Provide the [x, y] coordinate of the cell's center where the given text is located.  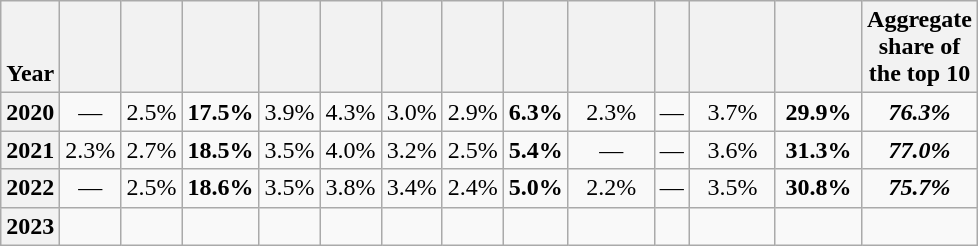
31.3% [818, 150]
30.8% [818, 188]
75.7% [920, 188]
6.3% [536, 112]
3.8% [350, 188]
3.6% [732, 150]
3.0% [412, 112]
2023 [30, 226]
4.3% [350, 112]
2.2% [611, 188]
Aggregateshare ofthe top 10 [920, 47]
2020 [30, 112]
17.5% [220, 112]
3.2% [412, 150]
29.9% [818, 112]
2022 [30, 188]
2.7% [152, 150]
5.4% [536, 150]
2021 [30, 150]
3.9% [290, 112]
2.9% [472, 112]
4.0% [350, 150]
76.3% [920, 112]
18.5% [220, 150]
2.4% [472, 188]
3.4% [412, 188]
Year [30, 47]
18.6% [220, 188]
77.0% [920, 150]
3.7% [732, 112]
5.0% [536, 188]
